Pinpoint the cell where the given text exists, returning its [x, y] midpoint coordinate. 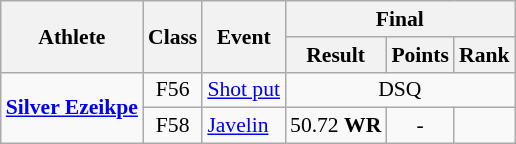
DSQ [400, 90]
Points [420, 55]
F58 [172, 126]
Silver Ezeikpe [72, 108]
50.72 WR [336, 126]
Class [172, 36]
Javelin [244, 126]
Athlete [72, 36]
Result [336, 55]
Event [244, 36]
F56 [172, 90]
- [420, 126]
Final [400, 19]
Shot put [244, 90]
Rank [484, 55]
